Search for the cell housing the specified text and yield its (X, Y) center coordinate. 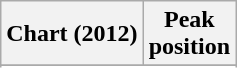
Peakposition (189, 34)
Chart (2012) (72, 34)
